Capture the cell that displays the provided text and extract its (X, Y) central coordinate. 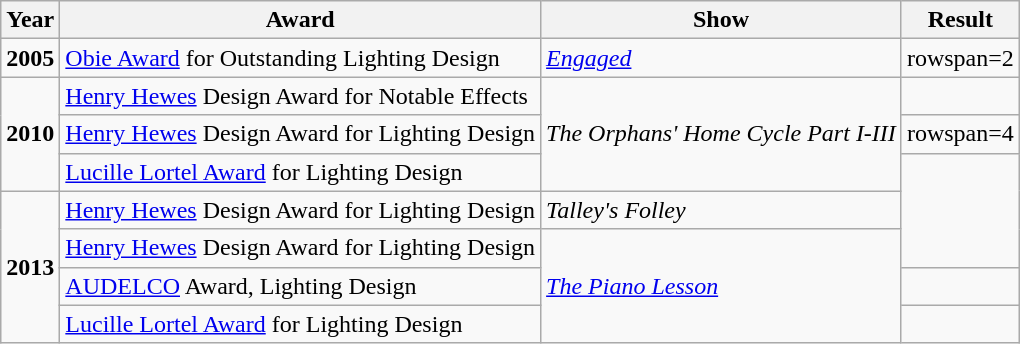
Obie Award for Outstanding Lighting Design (300, 58)
Result (960, 20)
Henry Hewes Design Award for Notable Effects (300, 96)
The Orphans' Home Cycle Part I-III (722, 134)
2013 (30, 267)
Talley's Folley (722, 210)
2005 (30, 58)
AUDELCO Award, Lighting Design (300, 286)
Year (30, 20)
rowspan=4 (960, 134)
Award (300, 20)
rowspan=2 (960, 58)
2010 (30, 134)
The Piano Lesson (722, 286)
Show (722, 20)
Engaged (722, 58)
